From the cell containing the given text, extract its center point as (X, Y) coordinate. 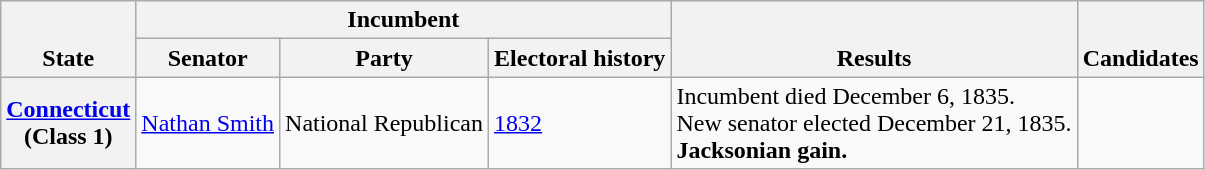
Candidates (1140, 39)
1832 (580, 123)
Connecticut(Class 1) (68, 123)
Results (874, 39)
Incumbent (404, 20)
Incumbent died December 6, 1835.New senator elected December 21, 1835.Jacksonian gain. (874, 123)
State (68, 39)
Electoral history (580, 58)
National Republican (384, 123)
Senator (208, 58)
Nathan Smith (208, 123)
Party (384, 58)
